From the cell containing the given text, extract its center point as (x, y) coordinate. 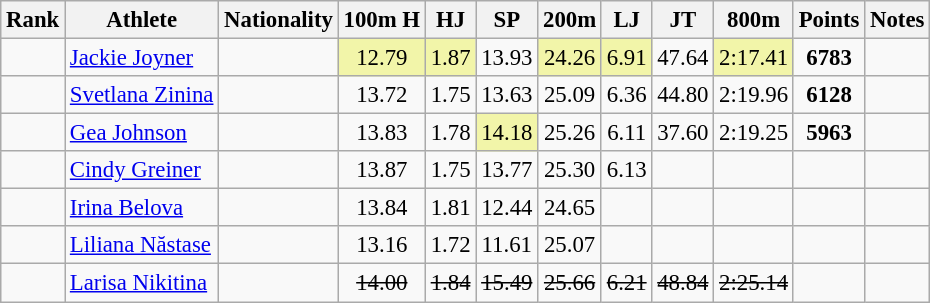
Cindy Greiner (142, 170)
Jackie Joyner (142, 58)
25.66 (570, 283)
6.91 (626, 58)
48.84 (683, 283)
6.36 (626, 95)
25.26 (570, 133)
12.44 (507, 208)
25.07 (570, 245)
LJ (626, 20)
44.80 (683, 95)
13.72 (382, 95)
24.26 (570, 58)
2:25.14 (754, 283)
6128 (828, 95)
12.79 (382, 58)
1.78 (450, 133)
2:17.41 (754, 58)
37.60 (683, 133)
13.87 (382, 170)
Liliana Năstase (142, 245)
100m H (382, 20)
800m (754, 20)
24.65 (570, 208)
Irina Belova (142, 208)
14.18 (507, 133)
6.11 (626, 133)
13.84 (382, 208)
6.13 (626, 170)
47.64 (683, 58)
HJ (450, 20)
5963 (828, 133)
Larisa Nikitina (142, 283)
13.77 (507, 170)
2:19.25 (754, 133)
Gea Johnson (142, 133)
13.16 (382, 245)
Athlete (142, 20)
6.21 (626, 283)
1.87 (450, 58)
25.09 (570, 95)
1.72 (450, 245)
JT (683, 20)
1.84 (450, 283)
11.61 (507, 245)
14.00 (382, 283)
1.81 (450, 208)
Svetlana Zinina (142, 95)
Points (828, 20)
13.93 (507, 58)
Notes (898, 20)
200m (570, 20)
6783 (828, 58)
SP (507, 20)
13.63 (507, 95)
2:19.96 (754, 95)
13.83 (382, 133)
Nationality (278, 20)
25.30 (570, 170)
Rank (33, 20)
15.49 (507, 283)
